Detect which cell encompasses the target text, then output its (x, y) center coordinate. 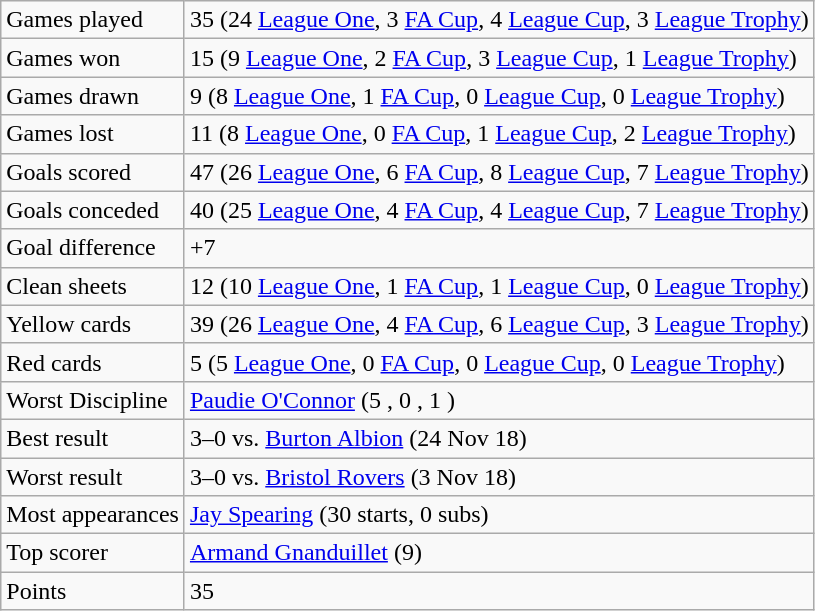
Yellow cards (93, 324)
Red cards (93, 362)
9 (8 League One, 1 FA Cup, 0 League Cup, 0 League Trophy) (499, 96)
Worst Discipline (93, 400)
Goals scored (93, 172)
Most appearances (93, 515)
Best result (93, 438)
40 (25 League One, 4 FA Cup, 4 League Cup, 7 League Trophy) (499, 210)
Worst result (93, 477)
Games won (93, 58)
Top scorer (93, 553)
Paudie O'Connor (5 , 0 , 1 ) (499, 400)
Goals conceded (93, 210)
Clean sheets (93, 286)
39 (26 League One, 4 FA Cup, 6 League Cup, 3 League Trophy) (499, 324)
Games drawn (93, 96)
47 (26 League One, 6 FA Cup, 8 League Cup, 7 League Trophy) (499, 172)
35 (499, 591)
+7 (499, 248)
35 (24 League One, 3 FA Cup, 4 League Cup, 3 League Trophy) (499, 20)
15 (9 League One, 2 FA Cup, 3 League Cup, 1 League Trophy) (499, 58)
Games played (93, 20)
12 (10 League One, 1 FA Cup, 1 League Cup, 0 League Trophy) (499, 286)
Jay Spearing (30 starts, 0 subs) (499, 515)
3–0 vs. Bristol Rovers (3 Nov 18) (499, 477)
Games lost (93, 134)
Armand Gnanduillet (9) (499, 553)
Points (93, 591)
Goal difference (93, 248)
11 (8 League One, 0 FA Cup, 1 League Cup, 2 League Trophy) (499, 134)
5 (5 League One, 0 FA Cup, 0 League Cup, 0 League Trophy) (499, 362)
3–0 vs. Burton Albion (24 Nov 18) (499, 438)
